Search for the cell housing the specified text and yield its (x, y) center coordinate. 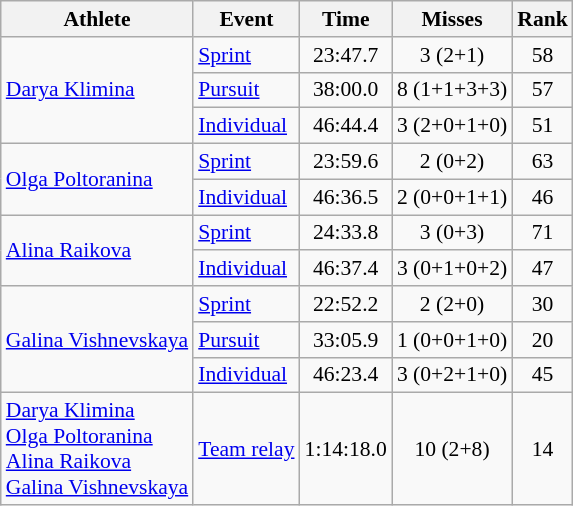
46:44.4 (346, 126)
30 (542, 304)
Darya KliminaOlga PoltoraninaAlina RaikovaGalina Vishnevskaya (97, 449)
46:36.5 (346, 197)
Olga Poltoranina (97, 180)
1 (0+0+1+0) (452, 340)
10 (2+8) (452, 449)
Rank (542, 19)
22:52.2 (346, 304)
51 (542, 126)
23:59.6 (346, 162)
38:00.0 (346, 90)
3 (0+3) (452, 233)
2 (2+0) (452, 304)
3 (0+1+0+2) (452, 269)
57 (542, 90)
Galina Vishnevskaya (97, 340)
24:33.8 (346, 233)
3 (0+2+1+0) (452, 375)
45 (542, 375)
Alina Raikova (97, 250)
3 (2+1) (452, 55)
Athlete (97, 19)
3 (2+0+1+0) (452, 126)
47 (542, 269)
46 (542, 197)
33:05.9 (346, 340)
46:23.4 (346, 375)
14 (542, 449)
71 (542, 233)
Event (246, 19)
Team relay (246, 449)
20 (542, 340)
58 (542, 55)
1:14:18.0 (346, 449)
Time (346, 19)
2 (0+0+1+1) (452, 197)
Darya Klimina (97, 90)
Misses (452, 19)
46:37.4 (346, 269)
8 (1+1+3+3) (452, 90)
2 (0+2) (452, 162)
63 (542, 162)
23:47.7 (346, 55)
